Search for the cell housing the specified text and yield its [x, y] center coordinate. 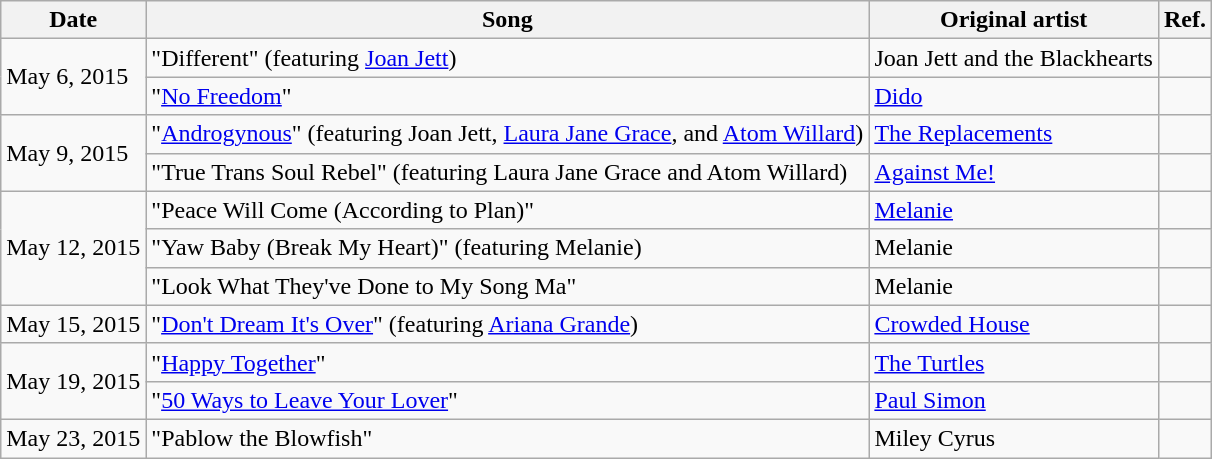
"No Freedom" [508, 96]
Miley Cyrus [1014, 438]
Joan Jett and the Blackhearts [1014, 58]
Against Me! [1014, 172]
Dido [1014, 96]
Original artist [1014, 20]
May 9, 2015 [74, 153]
Crowded House [1014, 324]
May 23, 2015 [74, 438]
The Replacements [1014, 134]
"Yaw Baby (Break My Heart)" (featuring Melanie) [508, 248]
"Pablow the Blowfish" [508, 438]
The Turtles [1014, 362]
"Androgynous" (featuring Joan Jett, Laura Jane Grace, and Atom Willard) [508, 134]
Ref. [1184, 20]
Date [74, 20]
May 19, 2015 [74, 381]
"True Trans Soul Rebel" (featuring Laura Jane Grace and Atom Willard) [508, 172]
"Don't Dream It's Over" (featuring Ariana Grande) [508, 324]
May 6, 2015 [74, 77]
"50 Ways to Leave Your Lover" [508, 400]
"Look What They've Done to My Song Ma" [508, 286]
May 12, 2015 [74, 248]
"Happy Together" [508, 362]
"Peace Will Come (According to Plan)" [508, 210]
Paul Simon [1014, 400]
Song [508, 20]
"Different" (featuring Joan Jett) [508, 58]
May 15, 2015 [74, 324]
